Output the [X, Y] coordinate of the center of the cell containing the given text.  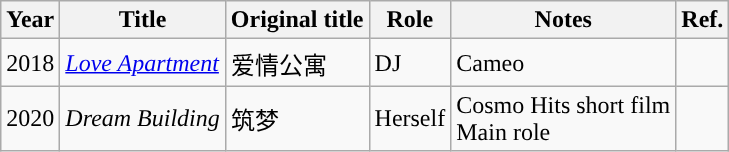
Cameo [564, 62]
爱情公寓 [297, 62]
筑梦 [297, 118]
Role [410, 20]
Title [142, 20]
Original title [297, 20]
Notes [564, 20]
Herself [410, 118]
Dream Building [142, 118]
Ref. [702, 20]
Year [30, 20]
Love Apartment [142, 62]
Cosmo Hits short filmMain role [564, 118]
DJ [410, 62]
2018 [30, 62]
2020 [30, 118]
